Identify which cell holds the provided text, then report its [x, y] central coordinate. 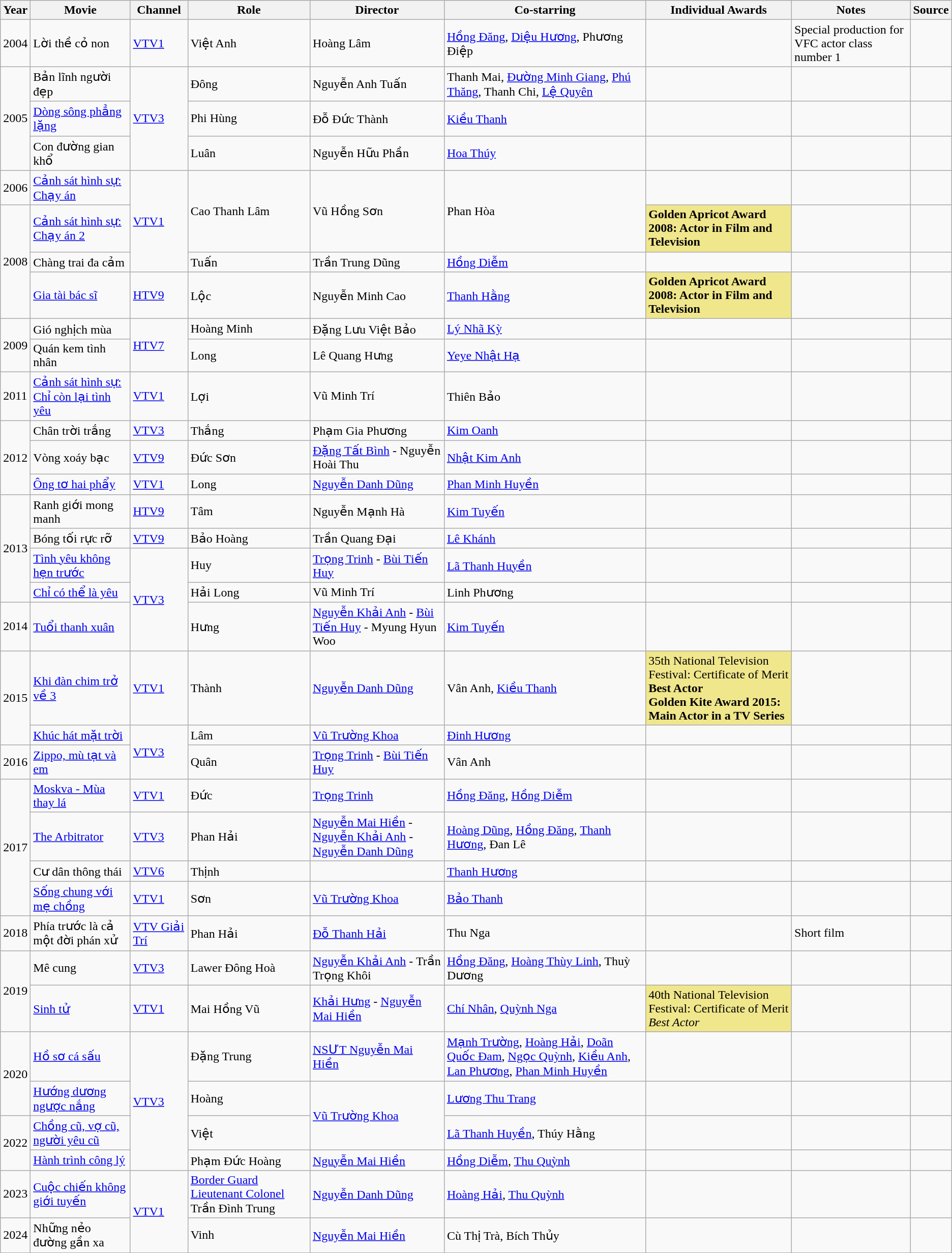
Hành trình công lý [80, 1160]
Moskva - Mùa thay lá [80, 795]
Thiên Bảo [545, 396]
Nguyễn Hữu Phần [377, 153]
Vũ Hồng Sơn [377, 211]
Nguyễn Mai Hiền - Nguyễn Khải Anh - Nguyễn Danh Dũng [377, 837]
2009 [15, 346]
Lawer Đông Hoà [249, 968]
Bảo Hoàng [249, 539]
Nguyễn Minh Cao [377, 295]
Phạm Đức Hoàng [249, 1160]
Border Guard Lieutenant Colonel Trần Đình Trung [249, 1194]
Hoàng Dũng, Hồng Đăng, Thanh Hương, Đan Lê [545, 837]
Việt [249, 1133]
Zippo, mù tạt và em [80, 762]
Lê Khánh [545, 539]
Nguyễn Anh Tuấn [377, 84]
Ranh giới mong manh [80, 512]
Quán kem tình nhân [80, 355]
Lời thề cỏ non [80, 43]
2008 [15, 262]
Nguyễn Mạnh Hà [377, 512]
Kiều Thanh [545, 118]
Chồng cũ, vợ cũ, người yêu cũ [80, 1133]
Đỗ Đức Thành [377, 118]
Special production for VFC actor class number 1 [851, 43]
Lã Thanh Huyền, Thúy Hằng [545, 1133]
Role [249, 10]
Cư dân thông thái [80, 871]
Lý Nhã Kỳ [545, 329]
Trần Quang Đại [377, 539]
Gió nghịch mùa [80, 329]
2004 [15, 43]
Nguyễn Khải Anh - Trần Trọng Khôi [377, 968]
Đức Sơn [249, 458]
Movie [80, 10]
Đặng Lưu Việt Bảo [377, 329]
Sống chung với mẹ chồng [80, 899]
40th National Television Festival: Certificate of Merit Best Actor [719, 1008]
Nguyễn Khải Anh - Bùi Tiến Huy - Myung Hyun Woo [377, 626]
Co-starring [545, 10]
Phan Minh Huyền [545, 485]
Cảnh sát hình sự: Chạy án 2 [80, 228]
Lương Thu Trang [545, 1098]
Mê cung [80, 968]
Chỉ có thể là yêu [80, 592]
Lê Quang Hưng [377, 355]
Cuộc chiến không giới tuyến [80, 1194]
Hồng Diễm [545, 262]
Vân Anh [545, 762]
Phi Hùng [249, 118]
Hải Long [249, 592]
Thanh Hương [545, 871]
Hoa Thúy [545, 153]
Thu Nga [545, 933]
Đức [249, 795]
Phía trước là cả một đời phán xử [80, 933]
VTV Giải Trí [159, 933]
Trần Trung Dũng [377, 262]
Lã Thanh Huyền [545, 565]
2011 [15, 396]
Bảo Thanh [545, 899]
Thắng [249, 430]
2013 [15, 548]
Đặng Tất Bình - Nguyễn Hoài Thu [377, 458]
VTV6 [159, 871]
Tâm [249, 512]
Chàng trai đa cảm [80, 262]
2015 [15, 698]
Hồng Đăng, Hồng Diễm [545, 795]
Sơn [249, 899]
Short film [851, 933]
Cù Thị Trà, Bích Thủy [545, 1235]
Dòng sông phẳng lặng [80, 118]
2018 [15, 933]
2022 [15, 1143]
Individual Awards [719, 10]
Bản lĩnh người đẹp [80, 84]
2019 [15, 991]
Source [931, 10]
Kim Oanh [545, 430]
Đỗ Thanh Hải [377, 933]
Những nẻo đường gần xa [80, 1235]
Hồng Đăng, Hoàng Thùy Linh, Thuỳ Dương [545, 968]
Chân trời trắng [80, 430]
Bóng tối rực rỡ [80, 539]
Tình yêu không hẹn trước [80, 565]
Linh Phương [545, 592]
HTV7 [159, 346]
Hồng Diễm, Thu Quỳnh [545, 1160]
2017 [15, 847]
35th National Television Festival: Certificate of Merit Best Actor Golden Kite Award 2015: Main Actor in a TV Series [719, 688]
Khi đàn chim trở về 3 [80, 688]
Đặng Trung [249, 1057]
Hồng Đăng, Diệu Hương, Phương Điệp [545, 43]
Cảnh sát hình sự: Chạy án [80, 188]
Luân [249, 153]
Đông [249, 84]
2012 [15, 457]
Hướng dương ngược nắng [80, 1098]
Tuấn [249, 262]
Lợi [249, 396]
NSƯT Nguyễn Mai Hiền [377, 1057]
Hoàng Lâm [377, 43]
Vòng xoáy bạc [80, 458]
Tuổi thanh xuân [80, 626]
Director [377, 10]
Lộc [249, 295]
Lâm [249, 735]
2024 [15, 1235]
Hoàng [249, 1098]
Cao Thanh Lâm [249, 211]
Ông tơ hai phẩy [80, 485]
Nhật Kim Anh [545, 458]
2006 [15, 188]
Phan Hòa [545, 211]
2020 [15, 1074]
Cảnh sát hình sự: Chỉ còn lại tình yêu [80, 396]
Thịnh [249, 871]
Notes [851, 10]
Việt Anh [249, 43]
Khúc hát mặt trời [80, 735]
Gia tài bác sĩ [80, 295]
Vân Anh, Kiều Thanh [545, 688]
Year [15, 10]
Hưng [249, 626]
2016 [15, 762]
Vinh [249, 1235]
Phạm Gia Phương [377, 430]
2023 [15, 1194]
Đinh Hương [545, 735]
Quân [249, 762]
Trọng Trinh [377, 795]
Thanh Hằng [545, 295]
Yeye Nhật Hạ [545, 355]
Hoàng Minh [249, 329]
Mạnh Trường, Hoàng Hải, Doãn Quốc Đam, Ngọc Quỳnh, Kiều Anh, Lan Phương, Phan Minh Huyền [545, 1057]
The Arbitrator [80, 837]
Mai Hồng Vũ [249, 1008]
Chí Nhân, Quỳnh Nga [545, 1008]
Hồ sơ cá sấu [80, 1057]
Channel [159, 10]
2005 [15, 118]
Thanh Mai, Đường Minh Giang, Phú Thăng, Thanh Chi, Lệ Quyên [545, 84]
Hoàng Hải, Thu Quỳnh [545, 1194]
Huy [249, 565]
Con đường gian khổ [80, 153]
2014 [15, 626]
Sinh tử [80, 1008]
Khải Hưng - Nguyễn Mai Hiền [377, 1008]
Thành [249, 688]
